For the text-containing cell, return its midpoint in (X, Y) coordinate format. 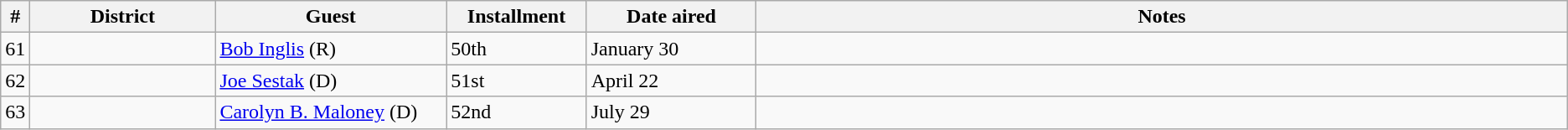
Carolyn B. Maloney (D) (331, 112)
January 30 (672, 49)
District (122, 17)
Bob Inglis (R) (331, 49)
52nd (516, 112)
April 22 (672, 81)
Joe Sestak (D) (331, 81)
61 (15, 49)
50th (516, 49)
Notes (1162, 17)
# (15, 17)
63 (15, 112)
Installment (516, 17)
51st (516, 81)
Date aired (672, 17)
July 29 (672, 112)
Guest (331, 17)
62 (15, 81)
